From the cell containing the given text, extract its center point as (x, y) coordinate. 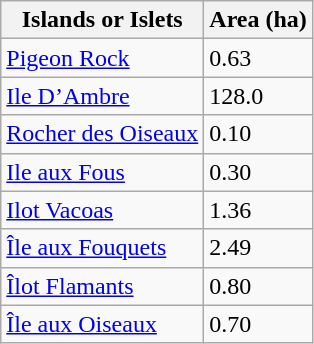
Îlot Flamants (102, 286)
Ilot Vacoas (102, 210)
Ile D’Ambre (102, 96)
Rocher des Oiseaux (102, 134)
128.0 (258, 96)
Islands or Islets (102, 20)
0.10 (258, 134)
Pigeon Rock (102, 58)
0.63 (258, 58)
Île aux Oiseaux (102, 324)
Area (ha) (258, 20)
0.30 (258, 172)
Ile aux Fous (102, 172)
2.49 (258, 248)
0.80 (258, 286)
Île aux Fouquets (102, 248)
0.70 (258, 324)
1.36 (258, 210)
